Capture the cell that displays the provided text and extract its (x, y) central coordinate. 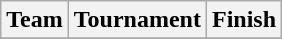
Finish (244, 20)
Tournament (137, 20)
Team (35, 20)
